Determine the [X, Y] coordinate at the center of the cell enclosing the given text.  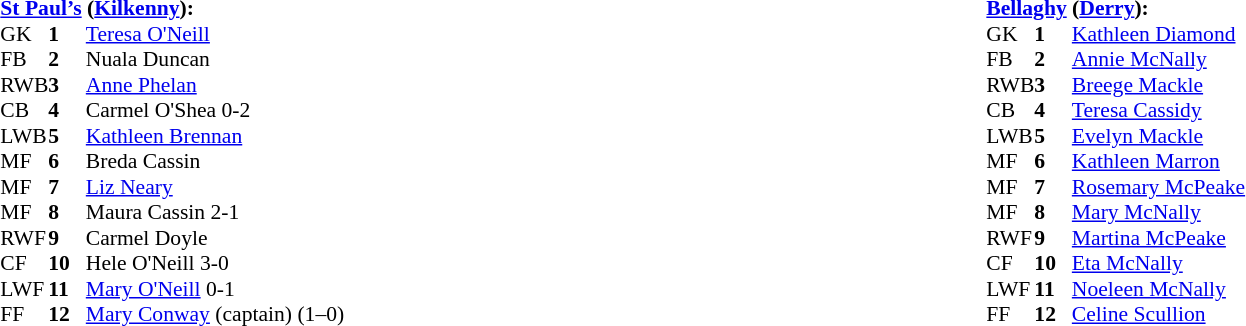
Mary O'Neill 0-1 [215, 289]
Liz Neary [215, 187]
Teresa Cassidy [1158, 111]
Rosemary McPeake [1158, 187]
Carmel Doyle [215, 238]
Annie McNally [1158, 59]
Kathleen Diamond [1158, 34]
Mary McNally [1158, 213]
Hele O'Neill 3-0 [215, 263]
Eta McNally [1158, 263]
Noeleen McNally [1158, 289]
Kathleen Marron [1158, 161]
Carmel O'Shea 0-2 [215, 111]
Maura Cassin 2-1 [215, 213]
Evelyn Mackle [1158, 136]
Breege Mackle [1158, 85]
Kathleen Brennan [215, 136]
Breda Cassin [215, 161]
Nuala Duncan [215, 59]
Teresa O'Neill [215, 34]
Martina McPeake [1158, 238]
Anne Phelan [215, 85]
